Pinpoint the cell where the given text exists, returning its (x, y) midpoint coordinate. 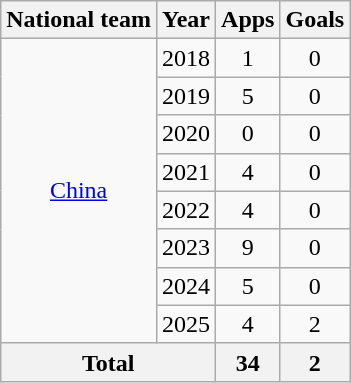
Year (186, 20)
2018 (186, 58)
2024 (186, 286)
Apps (248, 20)
National team (79, 20)
Total (108, 362)
2021 (186, 172)
34 (248, 362)
2020 (186, 134)
9 (248, 248)
2023 (186, 248)
1 (248, 58)
Goals (315, 20)
China (79, 191)
2019 (186, 96)
2022 (186, 210)
2025 (186, 324)
